Detect which cell encompasses the target text, then output its (x, y) center coordinate. 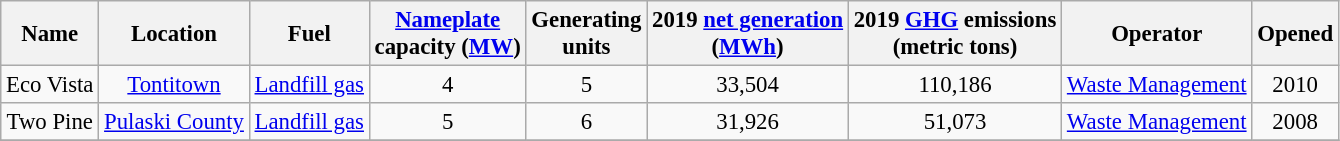
110,186 (954, 85)
2019 GHG emissions (metric tons) (954, 34)
Generating units (586, 34)
Name (50, 34)
Operator (1157, 34)
4 (448, 85)
Fuel (309, 34)
Two Pine (50, 122)
33,504 (748, 85)
2019 net generation (MWh) (748, 34)
2010 (1296, 85)
6 (586, 122)
2008 (1296, 122)
Location (174, 34)
Pulaski County (174, 122)
Nameplatecapacity (MW) (448, 34)
51,073 (954, 122)
31,926 (748, 122)
Opened (1296, 34)
Tontitown (174, 85)
Eco Vista (50, 85)
